Extract the [X, Y] coordinate from the center of the cell holding the provided text.  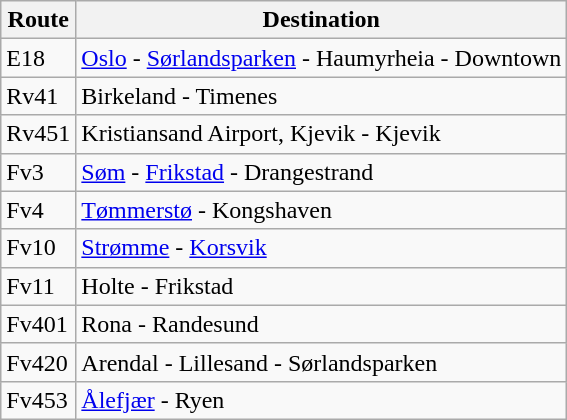
Søm - Frikstad - Drangestrand [322, 172]
Kristiansand Airport, Kjevik - Kjevik [322, 134]
Ålefjær - Ryen [322, 400]
Destination [322, 20]
Rona - Randesund [322, 324]
Arendal - Lillesand - Sørlandsparken [322, 362]
Route [38, 20]
Rv41 [38, 96]
Fv4 [38, 210]
Strømme - Korsvik [322, 248]
Holte - Frikstad [322, 286]
Fv401 [38, 324]
Tømmerstø - Kongshaven [322, 210]
Birkeland - Timenes [322, 96]
Fv420 [38, 362]
Rv451 [38, 134]
Fv10 [38, 248]
Fv3 [38, 172]
Fv453 [38, 400]
E18 [38, 58]
Oslo - Sørlandsparken - Haumyrheia - Downtown [322, 58]
Fv11 [38, 286]
